Output the (x, y) coordinate of the center of the cell containing the given text.  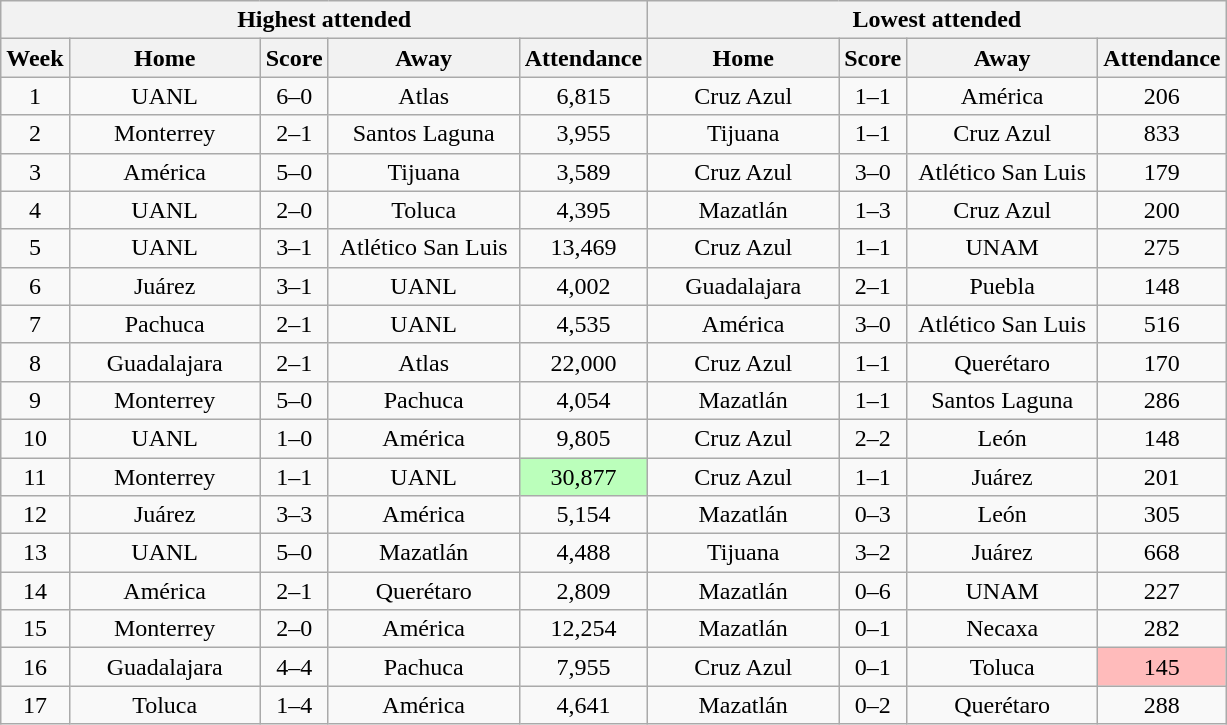
3,955 (583, 134)
0–2 (873, 705)
13,469 (583, 248)
179 (1162, 172)
3 (35, 172)
0–3 (873, 515)
8 (35, 362)
12,254 (583, 629)
10 (35, 438)
17 (35, 705)
275 (1162, 248)
305 (1162, 515)
Necaxa (1002, 629)
9 (35, 400)
4,054 (583, 400)
227 (1162, 591)
206 (1162, 96)
145 (1162, 667)
0–6 (873, 591)
4–4 (294, 667)
3,589 (583, 172)
4,395 (583, 210)
3–2 (873, 553)
4,488 (583, 553)
2 (35, 134)
1–3 (873, 210)
6,815 (583, 96)
7 (35, 324)
833 (1162, 134)
7,955 (583, 667)
12 (35, 515)
4,535 (583, 324)
11 (35, 477)
30,877 (583, 477)
15 (35, 629)
4,641 (583, 705)
9,805 (583, 438)
2,809 (583, 591)
6–0 (294, 96)
Lowest attended (937, 20)
13 (35, 553)
22,000 (583, 362)
3–3 (294, 515)
16 (35, 667)
201 (1162, 477)
4 (35, 210)
668 (1162, 553)
516 (1162, 324)
6 (35, 286)
Week (35, 58)
Puebla (1002, 286)
200 (1162, 210)
1 (35, 96)
5,154 (583, 515)
286 (1162, 400)
4,002 (583, 286)
Highest attended (324, 20)
288 (1162, 705)
1–4 (294, 705)
1–0 (294, 438)
282 (1162, 629)
14 (35, 591)
2–2 (873, 438)
5 (35, 248)
170 (1162, 362)
